Pinpoint the cell where the given text exists, returning its [X, Y] midpoint coordinate. 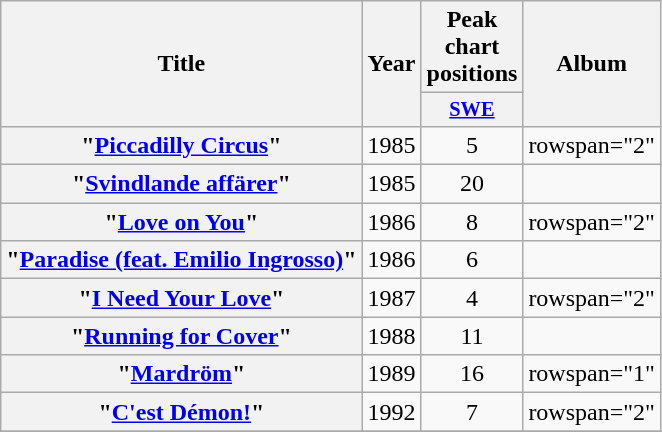
8 [472, 222]
1987 [392, 298]
"Running for Cover" [182, 336]
"Paradise (feat. Emilio Ingrosso)" [182, 260]
"Piccadilly Circus" [182, 145]
"Love on You" [182, 222]
"Mardröm" [182, 374]
Year [392, 64]
SWE [472, 110]
4 [472, 298]
"C'est Démon!" [182, 412]
Title [182, 64]
6 [472, 260]
7 [472, 412]
"I Need Your Love" [182, 298]
rowspan="1" [592, 374]
5 [472, 145]
1989 [392, 374]
Album [592, 64]
"Svindlande affärer" [182, 184]
16 [472, 374]
Peak chart positions [472, 47]
20 [472, 184]
1988 [392, 336]
11 [472, 336]
1992 [392, 412]
